Detect which cell encompasses the target text, then output its (X, Y) center coordinate. 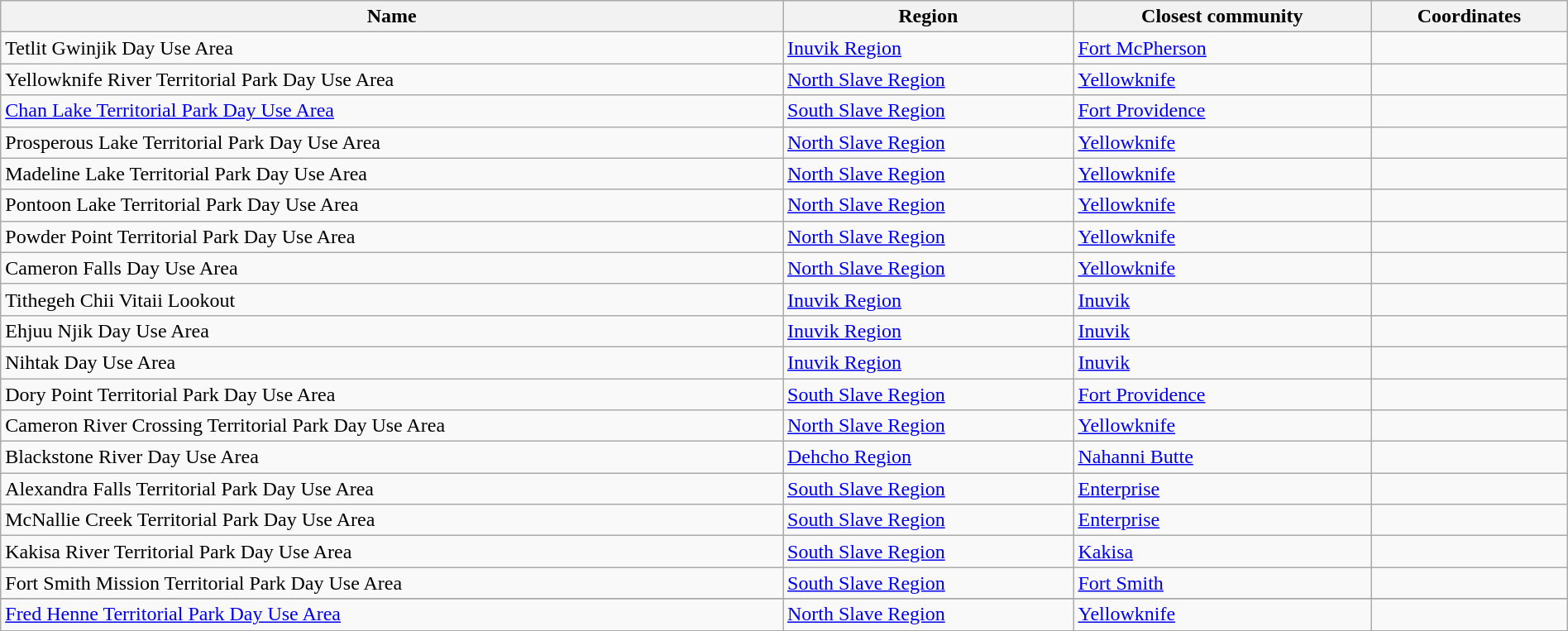
Yellowknife River Territorial Park Day Use Area (392, 79)
Cameron Falls Day Use Area (392, 268)
Kakisa River Territorial Park Day Use Area (392, 552)
Chan Lake Territorial Park Day Use Area (392, 111)
Blackstone River Day Use Area (392, 457)
Coordinates (1470, 17)
Dory Point Territorial Park Day Use Area (392, 394)
Pontoon Lake Territorial Park Day Use Area (392, 205)
Fort Smith Mission Territorial Park Day Use Area (392, 583)
Ehjuu Njik Day Use Area (392, 331)
McNallie Creek Territorial Park Day Use Area (392, 520)
Madeline Lake Territorial Park Day Use Area (392, 174)
Tithegeh Chii Vitaii Lookout (392, 299)
Fort McPherson (1222, 48)
Fred Henne Territorial Park Day Use Area (392, 614)
Dehcho Region (928, 457)
Nihtak Day Use Area (392, 362)
Tetlit Gwinjik Day Use Area (392, 48)
Region (928, 17)
Alexandra Falls Territorial Park Day Use Area (392, 489)
Name (392, 17)
Powder Point Territorial Park Day Use Area (392, 237)
Fort Smith (1222, 583)
Kakisa (1222, 552)
Nahanni Butte (1222, 457)
Cameron River Crossing Territorial Park Day Use Area (392, 426)
Prosperous Lake Territorial Park Day Use Area (392, 142)
Closest community (1222, 17)
